Locate the cell with the specified text and output its [X, Y] center coordinate. 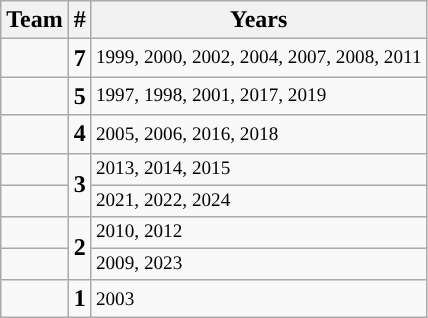
4 [80, 134]
2021, 2022, 2024 [258, 201]
5 [80, 96]
2003 [258, 299]
2005, 2006, 2016, 2018 [258, 134]
Team [35, 20]
# [80, 20]
1 [80, 299]
2013, 2014, 2015 [258, 169]
3 [80, 184]
2009, 2023 [258, 264]
2010, 2012 [258, 232]
7 [80, 58]
2 [80, 248]
Years [258, 20]
1997, 1998, 2001, 2017, 2019 [258, 96]
1999, 2000, 2002, 2004, 2007, 2008, 2011 [258, 58]
